Locate the cell with the specified text and output its [X, Y] center coordinate. 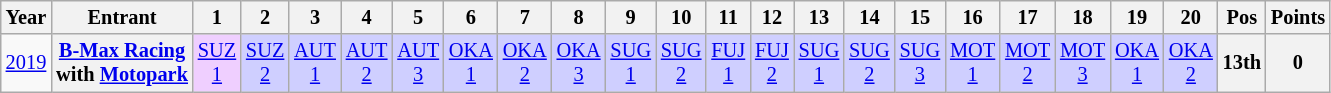
20 [1191, 17]
5 [418, 17]
18 [1082, 17]
2 [265, 17]
17 [1028, 17]
7 [525, 17]
SUZ2 [265, 63]
AUT2 [367, 63]
12 [772, 17]
6 [471, 17]
3 [315, 17]
0 [1298, 63]
15 [920, 17]
FUJ2 [772, 63]
FUJ1 [728, 63]
2019 [26, 63]
11 [728, 17]
9 [630, 17]
MOT2 [1028, 63]
13th [1242, 63]
13 [819, 17]
16 [972, 17]
14 [869, 17]
1 [217, 17]
AUT3 [418, 63]
SUZ1 [217, 63]
Pos [1242, 17]
MOT1 [972, 63]
AUT1 [315, 63]
SUG3 [920, 63]
B-Max Racingwith Motopark [122, 63]
Entrant [122, 17]
8 [579, 17]
MOT3 [1082, 63]
10 [681, 17]
OKA3 [579, 63]
Points [1298, 17]
19 [1137, 17]
4 [367, 17]
Year [26, 17]
